Output the [X, Y] coordinate of the center of the cell containing the given text.  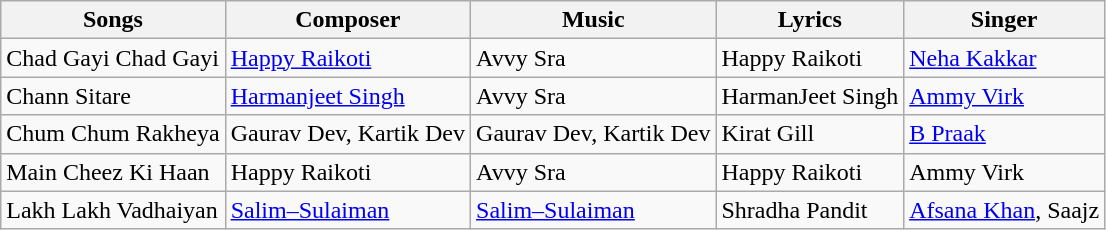
Kirat Gill [810, 134]
HarmanJeet Singh [810, 96]
Afsana Khan, Saajz [1004, 210]
Chum Chum Rakheya [113, 134]
Music [594, 20]
Singer [1004, 20]
Lakh Lakh Vadhaiyan [113, 210]
Lyrics [810, 20]
Songs [113, 20]
B Praak [1004, 134]
Harmanjeet Singh [348, 96]
Neha Kakkar [1004, 58]
Chann Sitare [113, 96]
Shradha Pandit [810, 210]
Chad Gayi Chad Gayi [113, 58]
Composer [348, 20]
Main Cheez Ki Haan [113, 172]
